Detect which cell encompasses the target text, then output its (x, y) center coordinate. 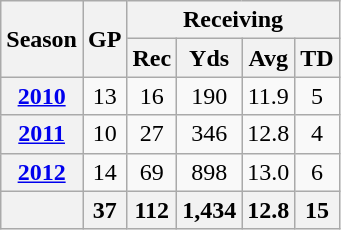
11.9 (268, 96)
13 (104, 96)
898 (210, 172)
2012 (42, 172)
27 (152, 134)
2010 (42, 96)
GP (104, 39)
15 (317, 210)
10 (104, 134)
14 (104, 172)
4 (317, 134)
6 (317, 172)
190 (210, 96)
13.0 (268, 172)
Receiving (233, 20)
16 (152, 96)
346 (210, 134)
37 (104, 210)
1,434 (210, 210)
TD (317, 58)
Yds (210, 58)
Season (42, 39)
112 (152, 210)
69 (152, 172)
Rec (152, 58)
5 (317, 96)
Avg (268, 58)
2011 (42, 134)
